Capture the cell that displays the provided text and extract its [X, Y] central coordinate. 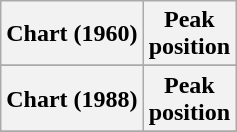
Chart (1960) [72, 34]
Chart (1988) [72, 98]
